From the cell containing the given text, extract its center point as [X, Y] coordinate. 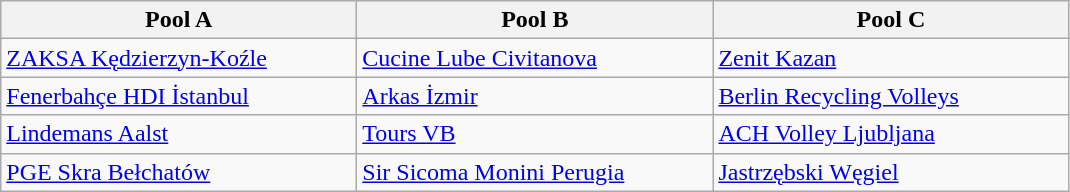
Pool C [891, 20]
Fenerbahçe HDI İstanbul [179, 96]
Zenit Kazan [891, 58]
Lindemans Aalst [179, 134]
Jastrzębski Węgiel [891, 172]
Pool A [179, 20]
Tours VB [535, 134]
ZAKSA Kędzierzyn-Koźle [179, 58]
ACH Volley Ljubljana [891, 134]
Berlin Recycling Volleys [891, 96]
Cucine Lube Civitanova [535, 58]
Arkas İzmir [535, 96]
Pool B [535, 20]
PGE Skra Bełchatów [179, 172]
Sir Sicoma Monini Perugia [535, 172]
